Extract the (X, Y) coordinate from the center of the cell holding the provided text.  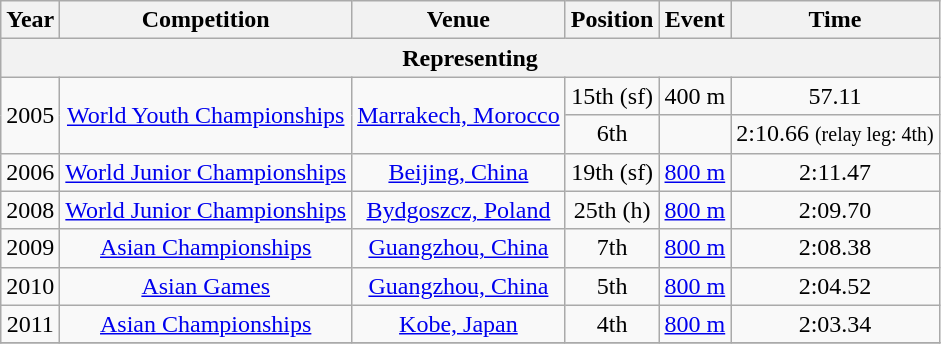
57.11 (836, 96)
2:10.66 (relay leg: 4th) (836, 134)
2:11.47 (836, 172)
2010 (30, 286)
400 m (695, 96)
Beijing, China (459, 172)
Event (695, 20)
Representing (470, 58)
6th (612, 134)
2009 (30, 248)
Venue (459, 20)
Position (612, 20)
2006 (30, 172)
2:04.52 (836, 286)
Competition (206, 20)
2:08.38 (836, 248)
2008 (30, 210)
Bydgoszcz, Poland (459, 210)
Time (836, 20)
Year (30, 20)
2:03.34 (836, 324)
4th (612, 324)
25th (h) (612, 210)
15th (sf) (612, 96)
5th (612, 286)
World Youth Championships (206, 115)
Kobe, Japan (459, 324)
Marrakech, Morocco (459, 115)
2011 (30, 324)
7th (612, 248)
Asian Games (206, 286)
2005 (30, 115)
2:09.70 (836, 210)
19th (sf) (612, 172)
